Capture the cell that displays the provided text and extract its [x, y] central coordinate. 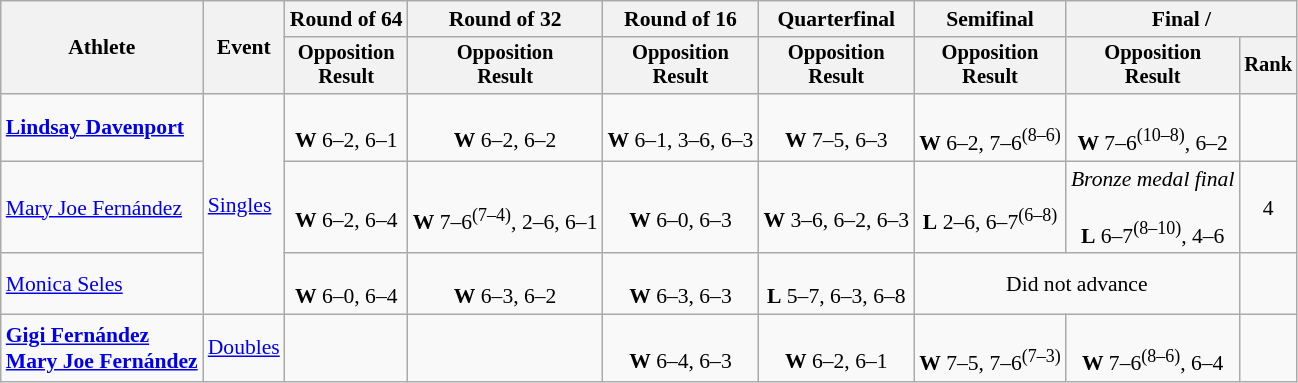
Final / [1182, 19]
Did not advance [1076, 284]
Bronze medal finalL 6–7(8–10), 4–6 [1153, 207]
W 7–5, 7–6(7–3) [990, 348]
Semifinal [990, 19]
L 2–6, 6–7(6–8) [990, 207]
W 6–2, 7–6(8–6) [990, 128]
Monica Seles [102, 284]
Doubles [244, 348]
W 6–3, 6–2 [506, 284]
W 6–4, 6–3 [681, 348]
Event [244, 48]
W 6–0, 6–4 [346, 284]
Round of 64 [346, 19]
W 3–6, 6–2, 6–3 [836, 207]
Gigi FernándezMary Joe Fernández [102, 348]
W 7–6(7–4), 2–6, 6–1 [506, 207]
L 5–7, 6–3, 6–8 [836, 284]
Athlete [102, 48]
4 [1268, 207]
W 7–6(10–8), 6–2 [1153, 128]
W 7–6(8–6), 6–4 [1153, 348]
W 6–2, 6–2 [506, 128]
W 6–3, 6–3 [681, 284]
Round of 16 [681, 19]
W 7–5, 6–3 [836, 128]
W 6–0, 6–3 [681, 207]
Rank [1268, 66]
Quarterfinal [836, 19]
W 6–2, 6–4 [346, 207]
Lindsay Davenport [102, 128]
W 6–1, 3–6, 6–3 [681, 128]
Mary Joe Fernández [102, 207]
Singles [244, 204]
Round of 32 [506, 19]
